Output the (x, y) coordinate of the center of the cell containing the given text.  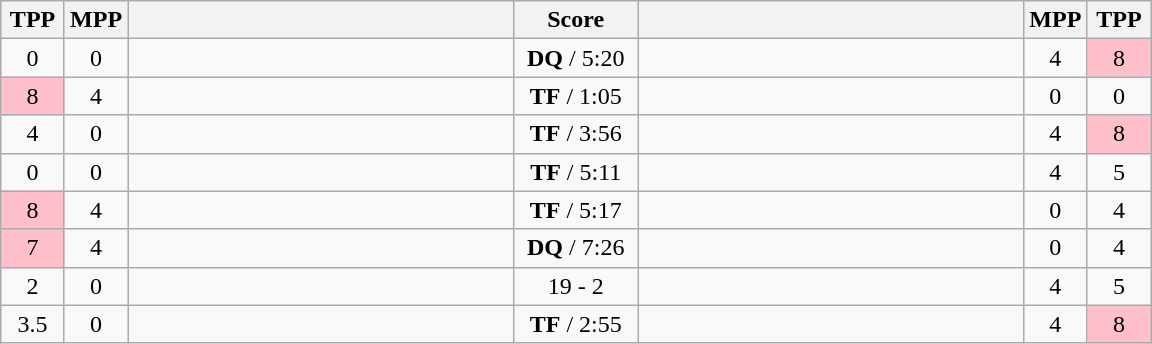
7 (33, 248)
TF / 1:05 (576, 96)
Score (576, 20)
TF / 5:17 (576, 210)
TF / 3:56 (576, 134)
DQ / 7:26 (576, 248)
3.5 (33, 324)
19 - 2 (576, 286)
TF / 5:11 (576, 172)
DQ / 5:20 (576, 58)
TF / 2:55 (576, 324)
2 (33, 286)
